From the cell containing the given text, extract its center point as (X, Y) coordinate. 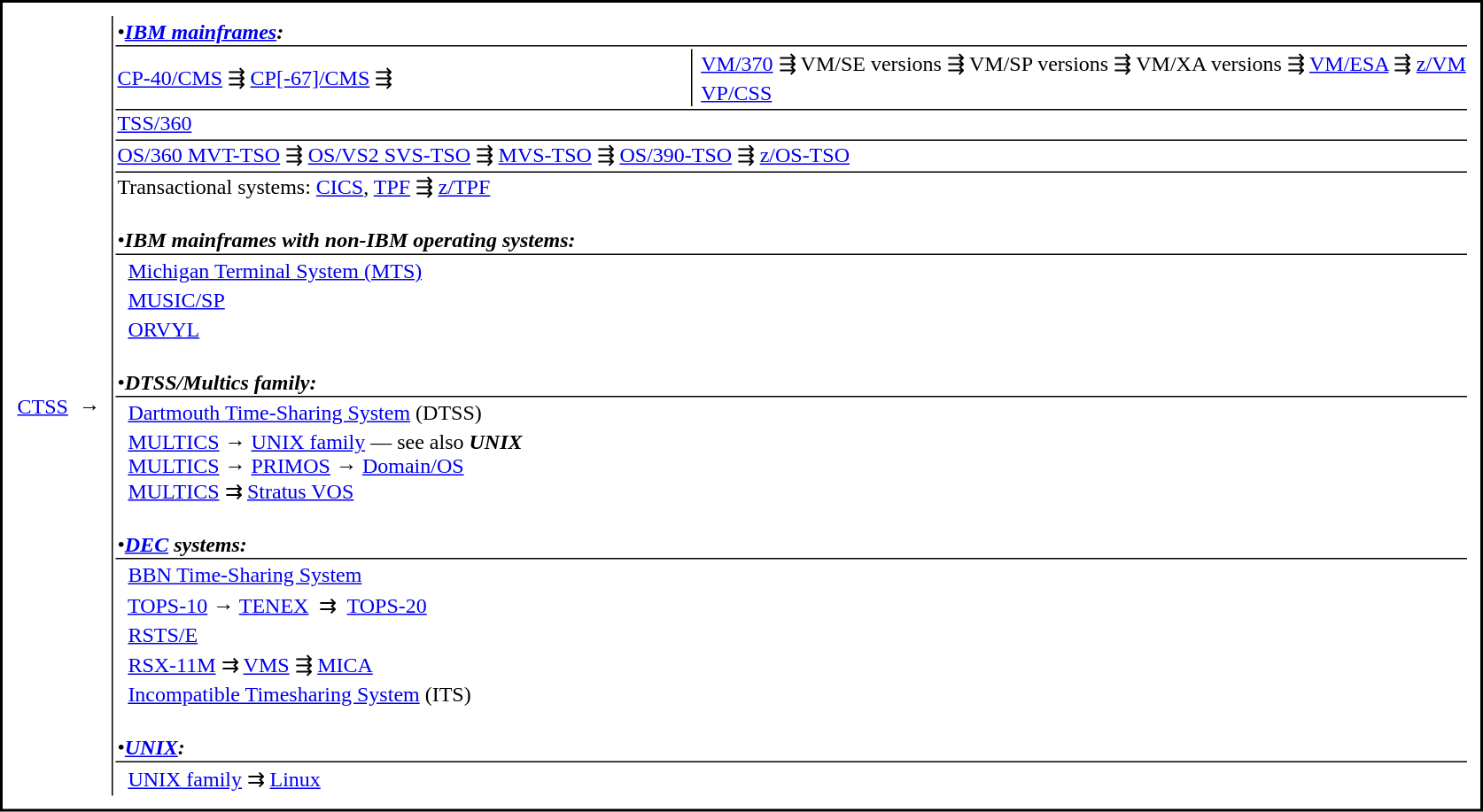
•DTSS/Multics family: (792, 371)
•IBM mainframes: (792, 33)
•DEC systems: (792, 533)
RSX-11M ⇉ VMS ⇶ MICA (792, 665)
VP/CSS (1081, 93)
CP-40/CMS ⇶ CP[-67]/CMS ⇶ (404, 78)
Transactional systems: CICS, TPF ⇶ z/TPF (792, 186)
RSTS/E (792, 635)
Michigan Terminal System (MTS) (792, 271)
OS/360 MVT-TSO ⇶ OS/VS2 SVS-TSO ⇶ MVS-TSO ⇶ OS/390-TSO ⇶ z/OS-TSO (792, 154)
BBN Time-Sharing System (792, 575)
TSS/360 (792, 123)
•IBM mainframes with non-IBM operating systems: (792, 229)
MUSIC/SP (792, 300)
ORVYL (792, 329)
VM/370 ⇶ VM/SE versions ⇶ VM/SP versions ⇶ VM/XA versions ⇶ VM/ESA ⇶ z/VM (1081, 64)
Incompatible Timesharing System (ITS) (792, 695)
MULTICS → UNIX family — see also UNIX MULTICS → PRIMOS → Domain/OS MULTICS ⇉ Stratus VOS (792, 467)
TOPS-10 → TENEX ⇉ TOPS-20 (792, 606)
CTSS → (65, 406)
•UNIX: (792, 736)
UNIX family ⇉ Linux (792, 779)
Dartmouth Time-Sharing System (DTSS) (792, 414)
